Output the [X, Y] coordinate of the center of the cell containing the given text.  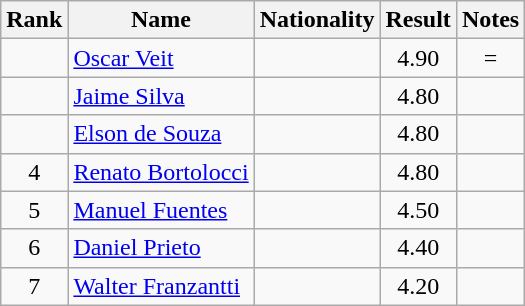
Manuel Fuentes [161, 210]
6 [34, 248]
4.20 [418, 286]
4.50 [418, 210]
5 [34, 210]
4 [34, 172]
Oscar Veit [161, 58]
Renato Bortolocci [161, 172]
Rank [34, 20]
Notes [490, 20]
= [490, 58]
Elson de Souza [161, 134]
Nationality [317, 20]
4.40 [418, 248]
Walter Franzantti [161, 286]
Result [418, 20]
Name [161, 20]
Daniel Prieto [161, 248]
Jaime Silva [161, 96]
4.90 [418, 58]
7 [34, 286]
